Identify which cell holds the provided text, then report its (x, y) central coordinate. 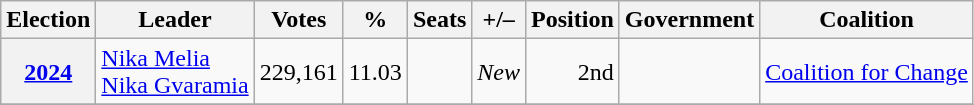
229,161 (298, 72)
Election (48, 20)
+/– (499, 20)
2024 (48, 72)
Nika MeliaNika Gvaramia (175, 72)
Seats (439, 20)
New (499, 72)
% (375, 20)
Government (689, 20)
11.03 (375, 72)
2nd (573, 72)
Coalition (867, 20)
Coalition for Change (867, 72)
Position (573, 20)
Votes (298, 20)
Leader (175, 20)
